Provide the (X, Y) coordinate of the cell's center where the given text is located.  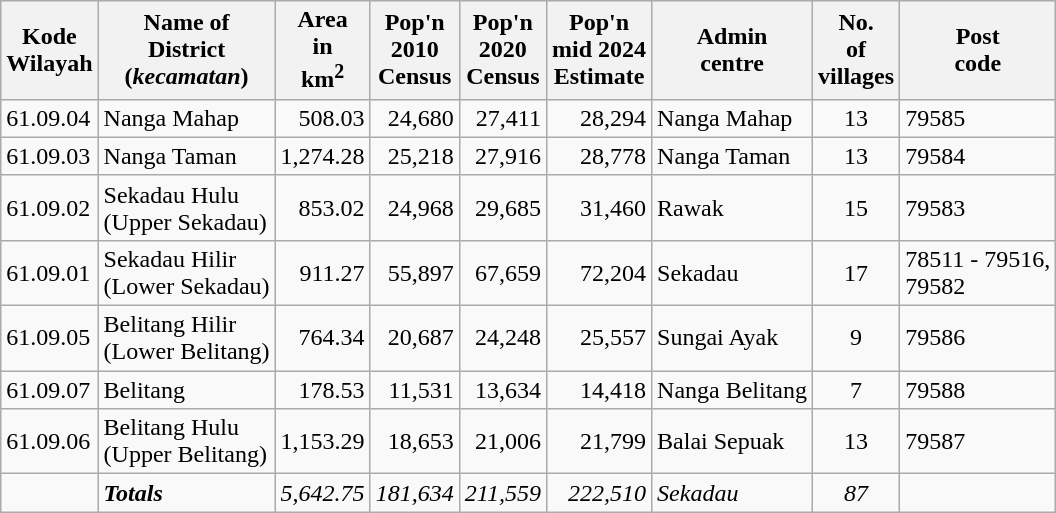
13,634 (502, 390)
24,248 (502, 338)
508.03 (322, 118)
Belitang Hulu (Upper Belitang) (186, 442)
55,897 (414, 272)
Belitang (186, 390)
222,510 (598, 493)
67,659 (502, 272)
61.09.01 (50, 272)
Sekadau Hilir (Lower Sekadau) (186, 272)
Sungai Ayak (732, 338)
Pop'n mid 2024Estimate (598, 50)
9 (856, 338)
Pop'n 2010Census (414, 50)
29,685 (502, 208)
24,968 (414, 208)
31,460 (598, 208)
27,411 (502, 118)
Balai Sepuak (732, 442)
79587 (978, 442)
79583 (978, 208)
15 (856, 208)
28,778 (598, 156)
79586 (978, 338)
24,680 (414, 118)
764.34 (322, 338)
Rawak (732, 208)
87 (856, 493)
18,653 (414, 442)
79585 (978, 118)
Pop'n 2020Census (502, 50)
Postcode (978, 50)
5,642.75 (322, 493)
72,204 (598, 272)
Kode Wilayah (50, 50)
Totals (186, 493)
1,274.28 (322, 156)
7 (856, 390)
21,006 (502, 442)
27,916 (502, 156)
Sekadau Hulu (Upper Sekadau) (186, 208)
20,687 (414, 338)
911.27 (322, 272)
Nanga Belitang (732, 390)
853.02 (322, 208)
181,634 (414, 493)
25,557 (598, 338)
1,153.29 (322, 442)
No.ofvillages (856, 50)
61.09.04 (50, 118)
11,531 (414, 390)
61.09.03 (50, 156)
78511 - 79516,79582 (978, 272)
79588 (978, 390)
79584 (978, 156)
28,294 (598, 118)
17 (856, 272)
Admincentre (732, 50)
Name of District(kecamatan) (186, 50)
178.53 (322, 390)
61.09.07 (50, 390)
Belitang Hilir (Lower Belitang) (186, 338)
Area inkm2 (322, 50)
14,418 (598, 390)
61.09.06 (50, 442)
25,218 (414, 156)
211,559 (502, 493)
61.09.05 (50, 338)
21,799 (598, 442)
61.09.02 (50, 208)
